For the text-containing cell, return its midpoint in (X, Y) coordinate format. 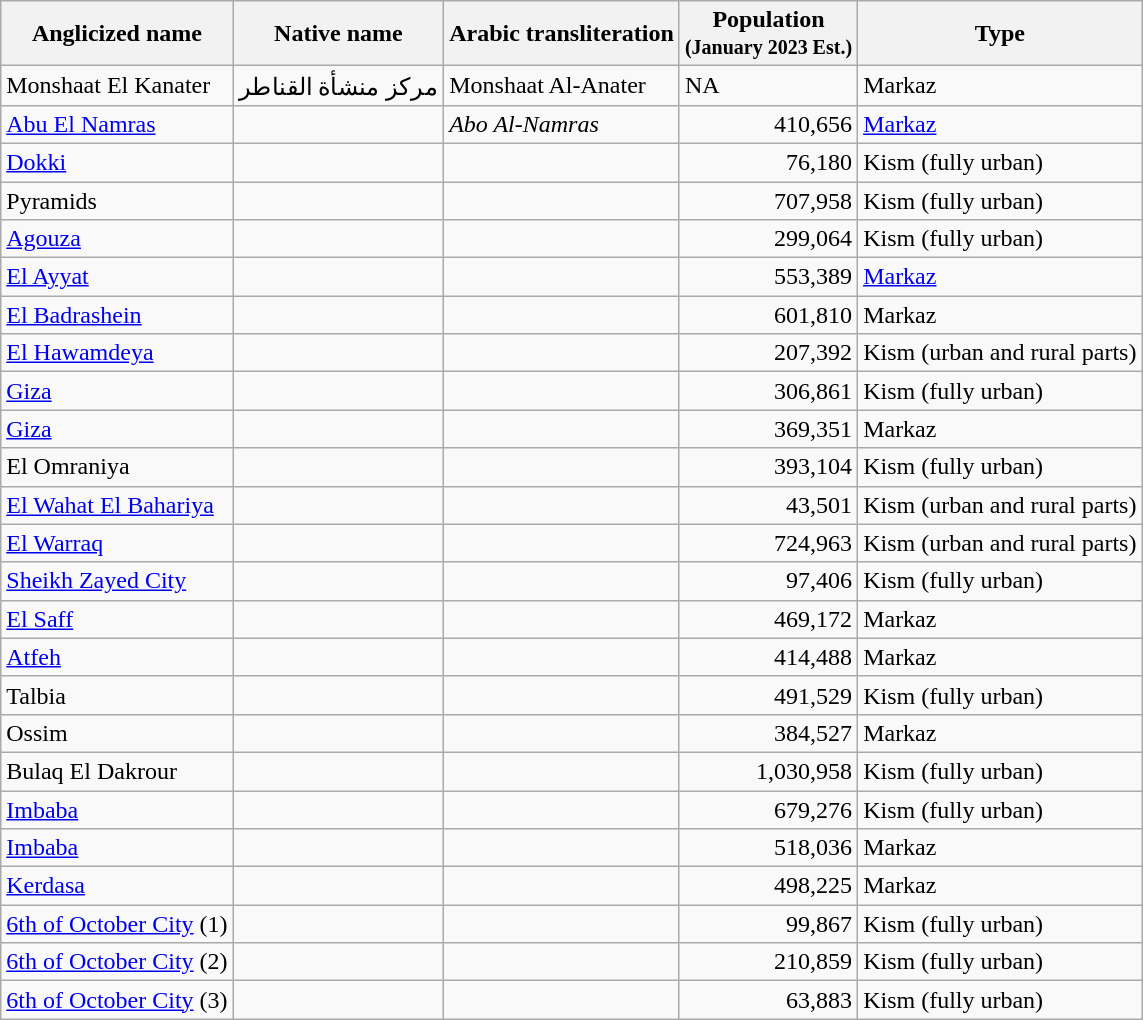
384,527 (768, 733)
Bulaq El Dakrour (117, 771)
553,389 (768, 277)
306,861 (768, 391)
97,406 (768, 581)
Arabic transliteration (562, 34)
El Ayyat (117, 277)
Agouza (117, 239)
414,488 (768, 657)
Anglicized name (117, 34)
Pyramids (117, 201)
43,501 (768, 505)
Native name (338, 34)
63,883 (768, 1000)
El Omraniya (117, 467)
6th of October City (3) (117, 1000)
Ossim (117, 733)
707,958 (768, 201)
6th of October City (2) (117, 962)
469,172 (768, 619)
679,276 (768, 809)
410,656 (768, 124)
مركز منشأة القناطر (338, 86)
El Hawamdeya (117, 353)
393,104 (768, 467)
601,810 (768, 315)
210,859 (768, 962)
Talbia (117, 695)
6th of October City (1) (117, 924)
99,867 (768, 924)
369,351 (768, 429)
724,963 (768, 543)
299,064 (768, 239)
Atfeh (117, 657)
Kerdasa (117, 886)
NA (768, 86)
Type (1000, 34)
El Badrashein (117, 315)
Monshaat El Kanater (117, 86)
El Warraq (117, 543)
Sheikh Zayed City (117, 581)
Population(January 2023 Est.) (768, 34)
El Saff (117, 619)
491,529 (768, 695)
Dokki (117, 162)
Monshaat Al-Anater (562, 86)
El Wahat El Bahariya (117, 505)
Abu El Namras (117, 124)
498,225 (768, 886)
207,392 (768, 353)
1,030,958 (768, 771)
Abo Al-Namras (562, 124)
76,180 (768, 162)
518,036 (768, 848)
